Determine the [X, Y] coordinate at the center of the cell enclosing the given text.  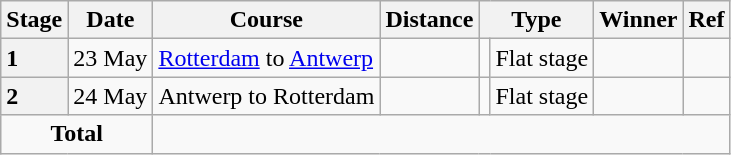
1 [34, 58]
Ref [706, 20]
Distance [430, 20]
Rotterdam to Antwerp [266, 58]
Winner [638, 20]
Stage [34, 20]
Total [77, 134]
Antwerp to Rotterdam [266, 96]
23 May [110, 58]
Course [266, 20]
2 [34, 96]
Date [110, 20]
24 May [110, 96]
Type [536, 20]
